Scan for the cell matching the given text and deliver its [x, y] coordinate at center. 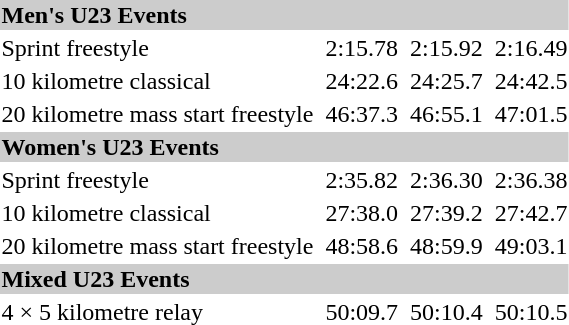
48:58.6 [362, 246]
46:37.3 [362, 114]
27:39.2 [447, 213]
2:36.38 [531, 180]
2:15.92 [447, 48]
2:15.78 [362, 48]
24:42.5 [531, 81]
2:35.82 [362, 180]
Mixed U23 Events [284, 279]
46:55.1 [447, 114]
27:42.7 [531, 213]
24:25.7 [447, 81]
2:36.30 [447, 180]
47:01.5 [531, 114]
Men's U23 Events [284, 15]
48:59.9 [447, 246]
Women's U23 Events [284, 147]
2:16.49 [531, 48]
24:22.6 [362, 81]
49:03.1 [531, 246]
27:38.0 [362, 213]
